Detect which cell encompasses the target text, then output its [x, y] center coordinate. 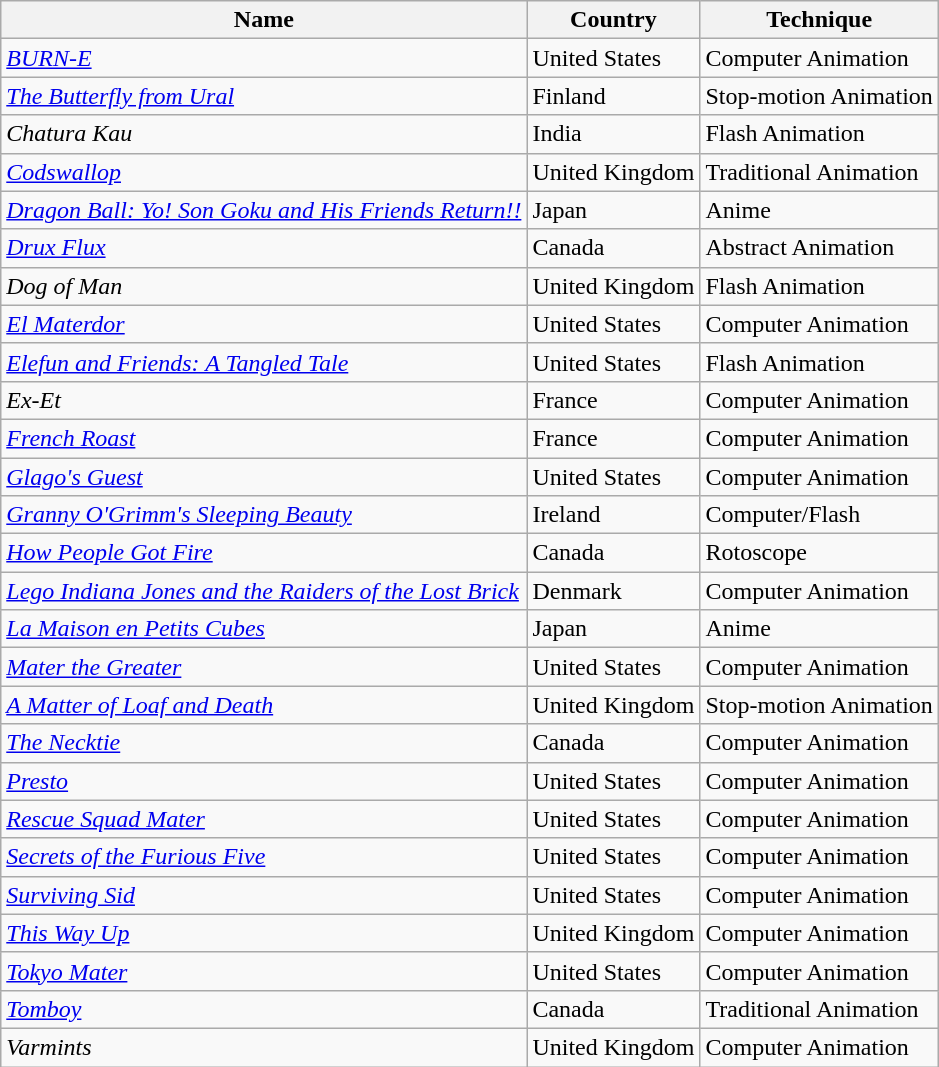
A Matter of Loaf and Death [264, 705]
Rescue Squad Mater [264, 819]
This Way Up [264, 933]
Abstract Animation [819, 248]
La Maison en Petits Cubes [264, 629]
Finland [614, 96]
Mater the Greater [264, 667]
India [614, 134]
El Materdor [264, 324]
Denmark [614, 591]
Secrets of the Furious Five [264, 857]
Ireland [614, 515]
Elefun and Friends: A Tangled Tale [264, 362]
BURN-E [264, 58]
Granny O'Grimm's Sleeping Beauty [264, 515]
The Necktie [264, 743]
Presto [264, 781]
Lego Indiana Jones and the Raiders of the Lost Brick [264, 591]
Drux Flux [264, 248]
Varmints [264, 1047]
Glago's Guest [264, 477]
Surviving Sid [264, 895]
Rotoscope [819, 553]
How People Got Fire [264, 553]
Codswallop [264, 172]
Technique [819, 20]
French Roast [264, 438]
Tomboy [264, 1009]
Chatura Kau [264, 134]
Name [264, 20]
The Butterfly from Ural [264, 96]
Ex-Et [264, 400]
Computer/Flash [819, 515]
Tokyo Mater [264, 971]
Dog of Man [264, 286]
Dragon Ball: Yo! Son Goku and His Friends Return!! [264, 210]
Country [614, 20]
